Capture the cell that displays the provided text and extract its [x, y] central coordinate. 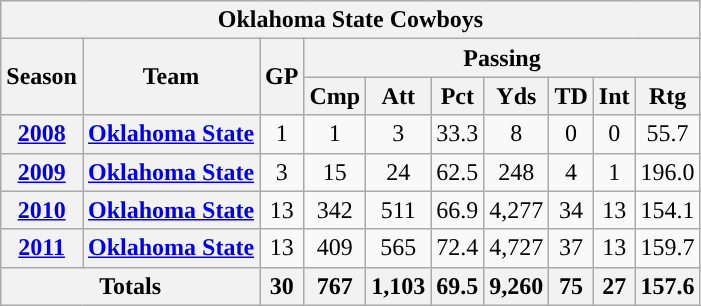
409 [335, 248]
30 [282, 286]
TD [571, 96]
Oklahoma State Cowboys [350, 20]
2009 [42, 172]
72.4 [458, 248]
Rtg [668, 96]
154.1 [668, 210]
24 [398, 172]
55.7 [668, 134]
342 [335, 210]
2011 [42, 248]
196.0 [668, 172]
37 [571, 248]
Yds [516, 96]
33.3 [458, 134]
66.9 [458, 210]
157.6 [668, 286]
9,260 [516, 286]
69.5 [458, 286]
Att [398, 96]
511 [398, 210]
4,277 [516, 210]
Totals [130, 286]
GP [282, 77]
248 [516, 172]
2010 [42, 210]
Passing [502, 58]
Season [42, 77]
34 [571, 210]
767 [335, 286]
15 [335, 172]
565 [398, 248]
Team [170, 77]
Int [614, 96]
27 [614, 286]
4,727 [516, 248]
Cmp [335, 96]
4 [571, 172]
Pct [458, 96]
1,103 [398, 286]
2008 [42, 134]
62.5 [458, 172]
75 [571, 286]
8 [516, 134]
159.7 [668, 248]
